Output the (X, Y) coordinate of the center of the cell containing the given text.  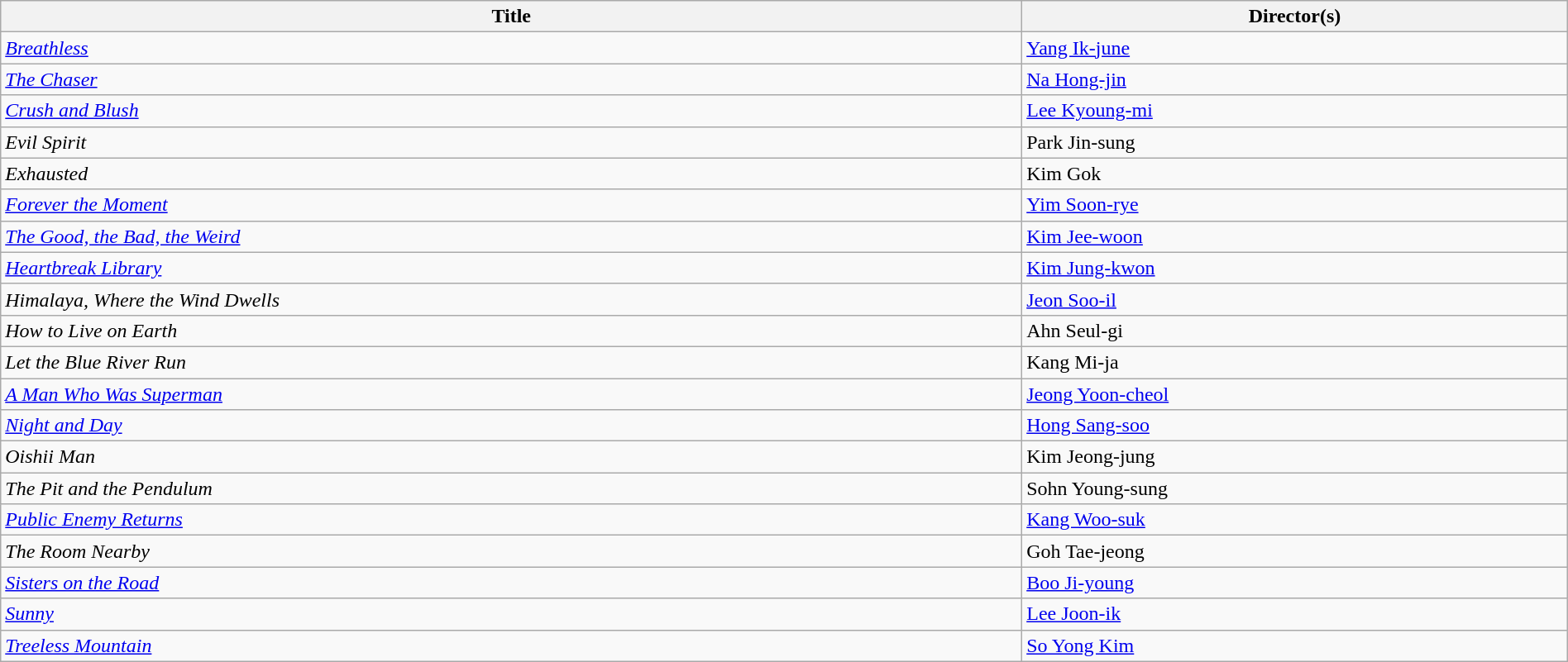
Boo Ji-young (1295, 583)
Goh Tae-jeong (1295, 551)
Kang Woo-suk (1295, 520)
A Man Who Was Superman (511, 394)
The Good, the Bad, the Weird (511, 236)
Heartbreak Library (511, 268)
Crush and Blush (511, 111)
Yim Soon-rye (1295, 205)
How to Live on Earth (511, 331)
The Chaser (511, 79)
Forever the Moment (511, 205)
Lee Joon-ik (1295, 614)
Kang Mi-ja (1295, 362)
Lee Kyoung-mi (1295, 111)
Breathless (511, 48)
Hong Sang-soo (1295, 426)
Himalaya, Where the Wind Dwells (511, 299)
Jeon Soo-il (1295, 299)
Kim Gok (1295, 174)
Treeless Mountain (511, 645)
Director(s) (1295, 17)
Kim Jee-woon (1295, 236)
Sisters on the Road (511, 583)
Night and Day (511, 426)
Ahn Seul-gi (1295, 331)
Jeong Yoon-cheol (1295, 394)
Yang Ik-june (1295, 48)
Title (511, 17)
Exhausted (511, 174)
The Pit and the Pendulum (511, 488)
Kim Jeong-jung (1295, 457)
Sunny (511, 614)
So Yong Kim (1295, 645)
The Room Nearby (511, 551)
Sohn Young-sung (1295, 488)
Kim Jung-kwon (1295, 268)
Evil Spirit (511, 142)
Let the Blue River Run (511, 362)
Public Enemy Returns (511, 520)
Na Hong-jin (1295, 79)
Park Jin-sung (1295, 142)
Oishii Man (511, 457)
